Determine the [X, Y] coordinate at the center of the cell enclosing the given text.  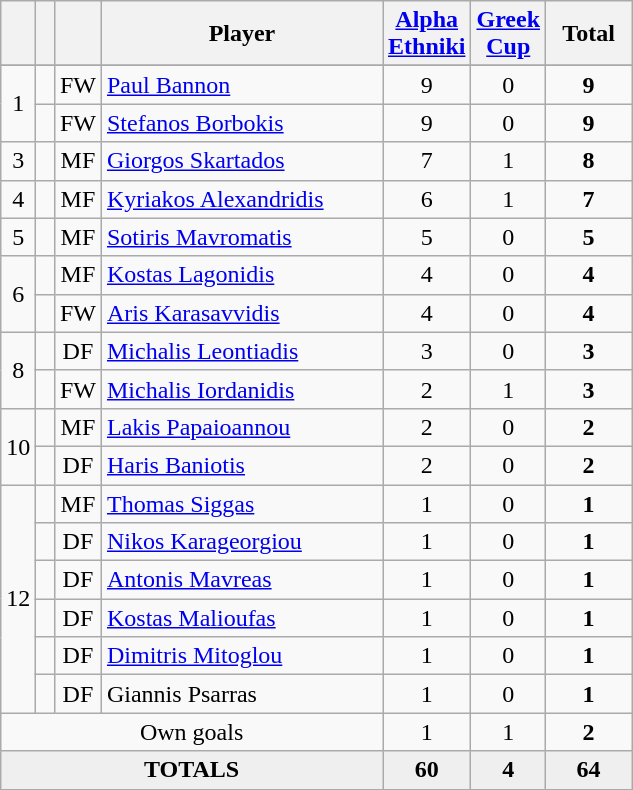
Total [589, 34]
Thomas Siggas [242, 503]
60 [426, 770]
Michalis Leontiadis [242, 351]
TOTALS [192, 770]
Lakis Papaioannou [242, 427]
Greek Cup [508, 34]
Giannis Psarras [242, 694]
Aris Karasavvidis [242, 313]
Sotiris Mavromatis [242, 237]
Haris Baniotis [242, 465]
Alpha Ethniki [426, 34]
Giorgos Skartados [242, 161]
Kostas Malioufas [242, 618]
10 [18, 446]
Own goals [192, 732]
Michalis Iordanidis [242, 389]
64 [589, 770]
Paul Bannon [242, 85]
Player [242, 34]
Stefanos Borbokis [242, 123]
Antonis Mavreas [242, 580]
12 [18, 598]
Nikos Karageorgiou [242, 542]
Kyriakos Alexandridis [242, 199]
Dimitris Mitoglou [242, 656]
Kostas Lagonidis [242, 275]
